Identify which cell holds the provided text, then report its (x, y) central coordinate. 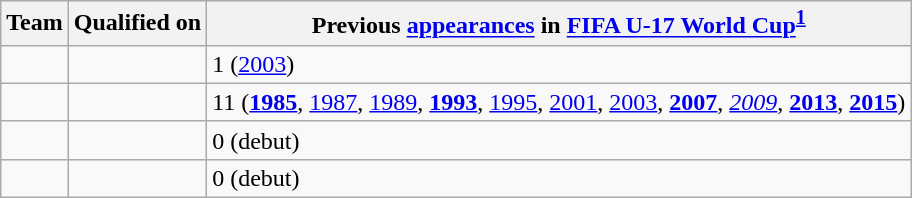
Previous appearances in FIFA U-17 World Cup1 (559, 24)
Qualified on (137, 24)
1 (2003) (559, 64)
Team (35, 24)
11 (1985, 1987, 1989, 1993, 1995, 2001, 2003, 2007, 2009, 2013, 2015) (559, 102)
